Detect which cell encompasses the target text, then output its (X, Y) center coordinate. 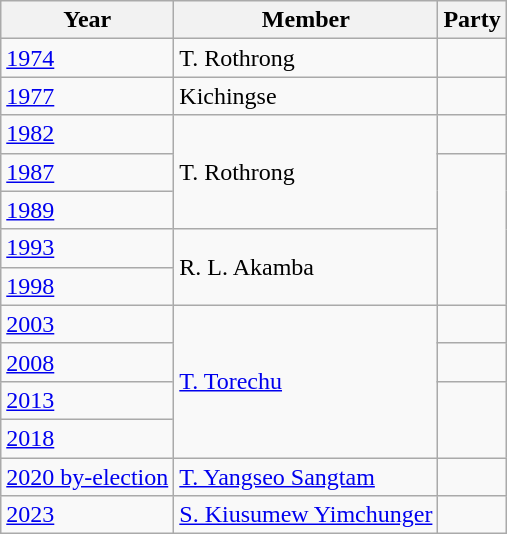
2023 (88, 515)
1977 (88, 96)
1974 (88, 58)
Party (472, 20)
2008 (88, 362)
Year (88, 20)
2020 by-election (88, 477)
2018 (88, 438)
T. Yangseo Sangtam (306, 477)
1993 (88, 248)
Member (306, 20)
1989 (88, 210)
S. Kiusumew Yimchunger (306, 515)
2003 (88, 324)
1987 (88, 172)
2013 (88, 400)
Kichingse (306, 96)
R. L. Akamba (306, 267)
1982 (88, 134)
T. Torechu (306, 381)
1998 (88, 286)
